From the cell containing the given text, extract its center point as (X, Y) coordinate. 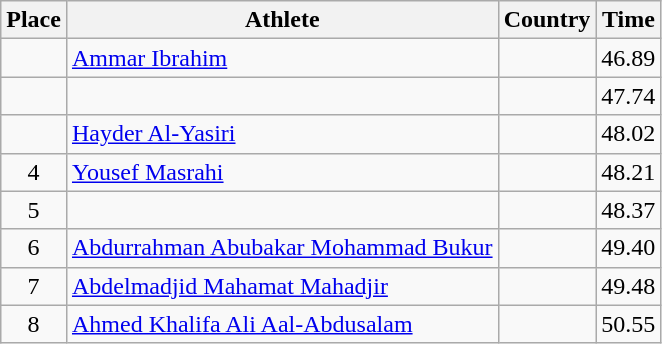
Abdurrahman Abubakar Mohammad Bukur (282, 248)
5 (34, 210)
49.40 (628, 248)
Ammar Ibrahim (282, 58)
7 (34, 286)
50.55 (628, 324)
Country (547, 20)
48.02 (628, 134)
Abdelmadjid Mahamat Mahadjir (282, 286)
48.37 (628, 210)
6 (34, 248)
Time (628, 20)
47.74 (628, 96)
Ahmed Khalifa Ali Aal-Abdusalam (282, 324)
8 (34, 324)
Athlete (282, 20)
4 (34, 172)
49.48 (628, 286)
48.21 (628, 172)
Hayder Al-Yasiri (282, 134)
Place (34, 20)
46.89 (628, 58)
Yousef Masrahi (282, 172)
